From the cell containing the given text, extract its center point as (x, y) coordinate. 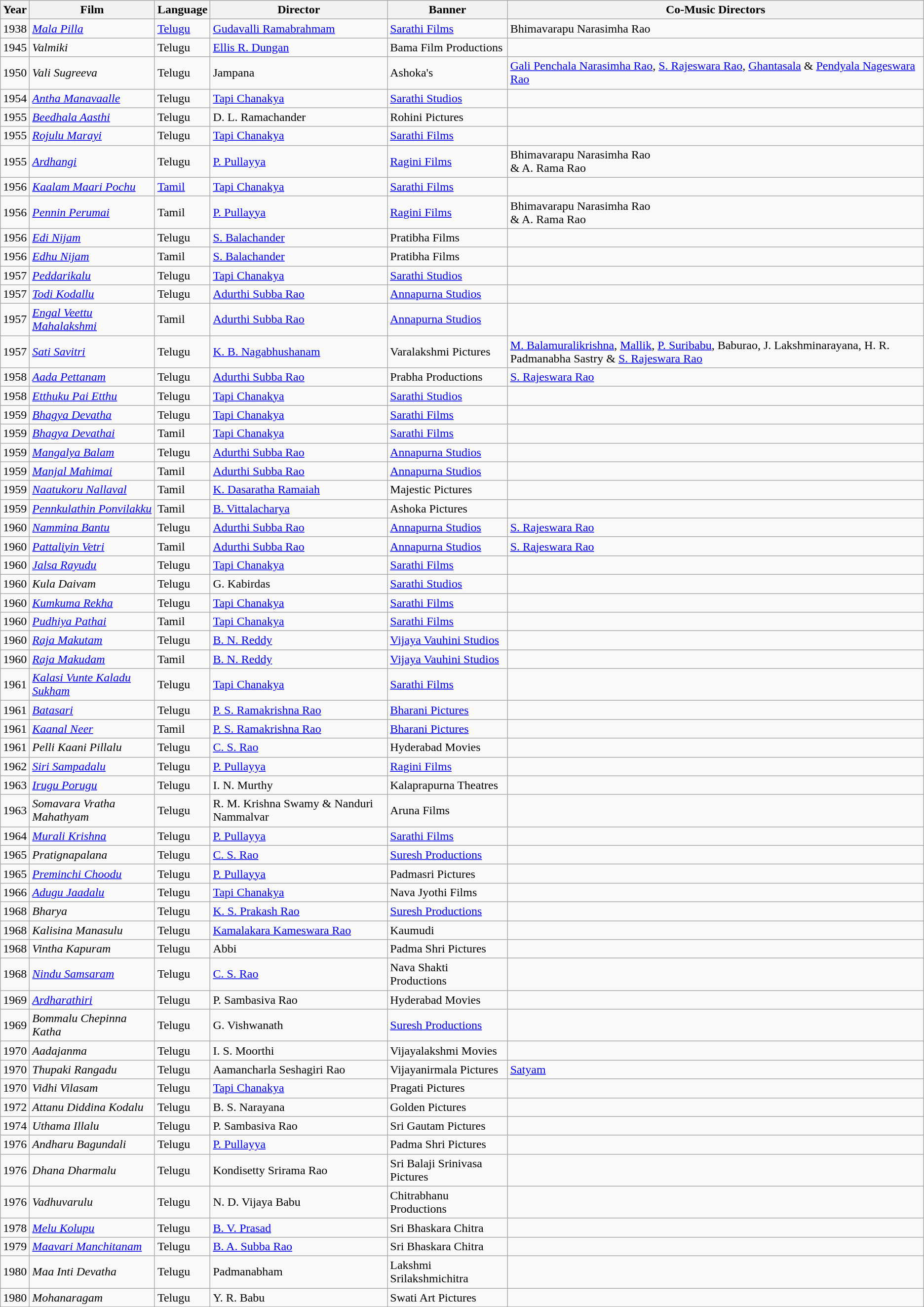
Jampana (299, 73)
B. Vittalacharya (299, 509)
Varalakshmi Pictures (447, 352)
Attanu Diddina Kodalu (92, 1107)
Aada Pettanam (92, 377)
Padmanabham (299, 1272)
Ardhangi (92, 161)
Antha Manavaalle (92, 98)
Beedhala Aasthi (92, 117)
Pudhiya Pathai (92, 622)
Pattaliyin Vetri (92, 546)
1966 (15, 892)
Adugu Jaadalu (92, 892)
Preminchi Choodu (92, 873)
Edhu Nijam (92, 256)
Andharu Bagundali (92, 1145)
Golden Pictures (447, 1107)
Kaumudi (447, 930)
M. Balamuralikrishna, Mallik, P. Suribabu, Baburao, J. Lakshminarayana, H. R. Padmanabha Sastry & S. Rajeswara Rao (716, 352)
Film (92, 10)
Peddarikalu (92, 275)
Valmiki (92, 47)
Bhagya Devatha (92, 415)
Prabha Productions (447, 377)
Batasari (92, 710)
1979 (15, 1246)
Pratignapalana (92, 855)
D. L. Ramachander (299, 117)
Gudavalli Ramabrahmam (299, 29)
Irugu Porugu (92, 785)
Maa Inti Devatha (92, 1272)
Aruna Films (447, 811)
N. D. Vijaya Babu (299, 1202)
K. Dasaratha Ramaiah (299, 490)
1962 (15, 766)
Nava Shakti Productions (447, 975)
Siri Sampadalu (92, 766)
Bharya (92, 911)
Jalsa Rayudu (92, 565)
Raja Makudam (92, 659)
B. A. Subba Rao (299, 1246)
Rohini Pictures (447, 117)
Kondisetty Srirama Rao (299, 1170)
Nava Jyothi Films (447, 892)
Satyam (716, 1069)
Banner (447, 10)
Raja Makutam (92, 640)
Gali Penchala Narasimha Rao, S. Rajeswara Rao, Ghantasala & Pendyala Nageswara Rao (716, 73)
B. V. Prasad (299, 1228)
Sri Balaji Srinivasa Pictures (447, 1170)
Ashoka Pictures (447, 509)
Bommalu Chepinna Katha (92, 1025)
1950 (15, 73)
Vijayanirmala Pictures (447, 1069)
Kalaprapurna Theatres (447, 785)
Aamancharla Seshagiri Rao (299, 1069)
K. S. Prakash Rao (299, 911)
G. Kabirdas (299, 584)
Y. R. Babu (299, 1297)
Chitrabhanu Productions (447, 1202)
Ardharathiri (92, 1000)
Maavari Manchitanam (92, 1246)
Rojulu Marayi (92, 136)
Language (182, 10)
Kula Daivam (92, 584)
Vali Sugreeva (92, 73)
Kalasi Vunte Kaladu Sukham (92, 684)
Naatukoru Nallaval (92, 490)
I. S. Moorthi (299, 1051)
Bhimavarapu Narasimha Rao (716, 29)
1945 (15, 47)
1964 (15, 836)
1974 (15, 1126)
Sati Savitri (92, 352)
Nammina Bantu (92, 527)
1938 (15, 29)
Mala Pilla (92, 29)
1978 (15, 1228)
Todi Kodallu (92, 294)
Kaalam Maari Pochu (92, 187)
Uthama Illalu (92, 1126)
Director (299, 10)
Kamalakara Kameswara Rao (299, 930)
1954 (15, 98)
Vadhuvarulu (92, 1202)
Mangalya Balam (92, 452)
Padmasri Pictures (447, 873)
Aadajanma (92, 1051)
Engal Veettu Mahalakshmi (92, 320)
Edi Nijam (92, 238)
Manjal Mahimai (92, 471)
Kaanal Neer (92, 729)
Somavara Vratha Mahathyam (92, 811)
R. M. Krishna Swamy & Nanduri Nammalvar (299, 811)
G. Vishwanath (299, 1025)
B. S. Narayana (299, 1107)
Pennkulathin Ponvilakku (92, 509)
Majestic Pictures (447, 490)
Nindu Samsaram (92, 975)
Melu Kolupu (92, 1228)
Co-Music Directors (716, 10)
Pelli Kaani Pillalu (92, 748)
Bama Film Productions (447, 47)
Pennin Perumai (92, 212)
Abbi (299, 949)
Vintha Kapuram (92, 949)
Lakshmi Srilakshmichitra (447, 1272)
I. N. Murthy (299, 785)
Ellis R. Dungan (299, 47)
Thupaki Rangadu (92, 1069)
Bhagya Devathai (92, 434)
Year (15, 10)
Kumkuma Rekha (92, 603)
Pragati Pictures (447, 1088)
K. B. Nagabhushanam (299, 352)
Vidhi Vilasam (92, 1088)
Murali Krishna (92, 836)
1972 (15, 1107)
Etthuku Pai Etthu (92, 396)
Vijayalakshmi Movies (447, 1051)
Ashoka's (447, 73)
Dhana Dharmalu (92, 1170)
Mohanaragam (92, 1297)
Sri Gautam Pictures (447, 1126)
Kalisina Manasulu (92, 930)
Swati Art Pictures (447, 1297)
